Determine the (x, y) coordinate at the center of the cell enclosing the given text.  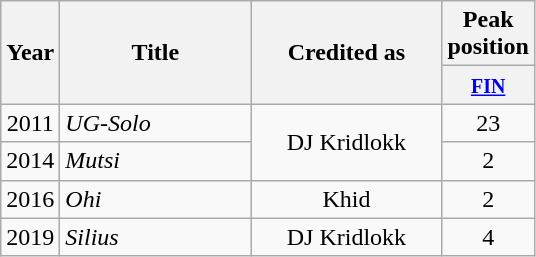
Mutsi (156, 161)
Ohi (156, 199)
23 (488, 123)
2014 (30, 161)
2011 (30, 123)
Title (156, 52)
Peak position (488, 34)
4 (488, 237)
Credited as (346, 52)
2019 (30, 237)
Khid (346, 199)
Silius (156, 237)
UG-Solo (156, 123)
FIN (488, 85)
2016 (30, 199)
Year (30, 52)
